Search for the cell housing the specified text and yield its (x, y) center coordinate. 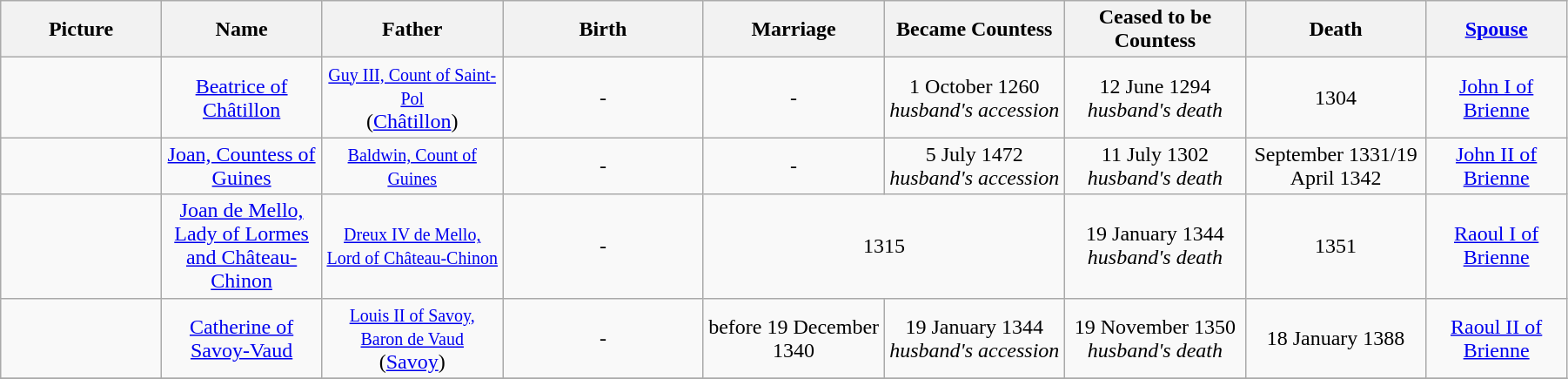
Louis II of Savoy, Baron de Vaud(Savoy) (412, 338)
1351 (1336, 246)
Beatrice of Châtillon (242, 98)
Joan de Mello, Lady of Lormes and Château-Chinon (242, 246)
Ceased to be Countess (1156, 30)
19 January 1344husband's death (1156, 246)
Father (412, 30)
18 January 1388 (1336, 338)
Became Countess (975, 30)
before 19 December 1340 (794, 338)
19 January 1344husband's accession (975, 338)
Death (1336, 30)
Marriage (794, 30)
Name (242, 30)
Raoul I of Brienne (1497, 246)
Joan, Countess of Guines (242, 166)
11 July 1302husband's death (1156, 166)
John II of Brienne (1497, 166)
John I of Brienne (1497, 98)
Raoul II of Brienne (1497, 338)
1315 (884, 246)
1304 (1336, 98)
Guy III, Count of Saint-Pol(Châtillon) (412, 98)
Picture (82, 30)
Dreux IV de Mello, Lord of Château-Chinon (412, 246)
Catherine of Savoy-Vaud (242, 338)
12 June 1294husband's death (1156, 98)
19 November 1350husband's death (1156, 338)
1 October 1260husband's accession (975, 98)
Birth (604, 30)
Spouse (1497, 30)
September 1331/19 April 1342 (1336, 166)
5 July 1472husband's accession (975, 166)
Baldwin, Count of Guines (412, 166)
